Output the (X, Y) coordinate of the center of the cell containing the given text.  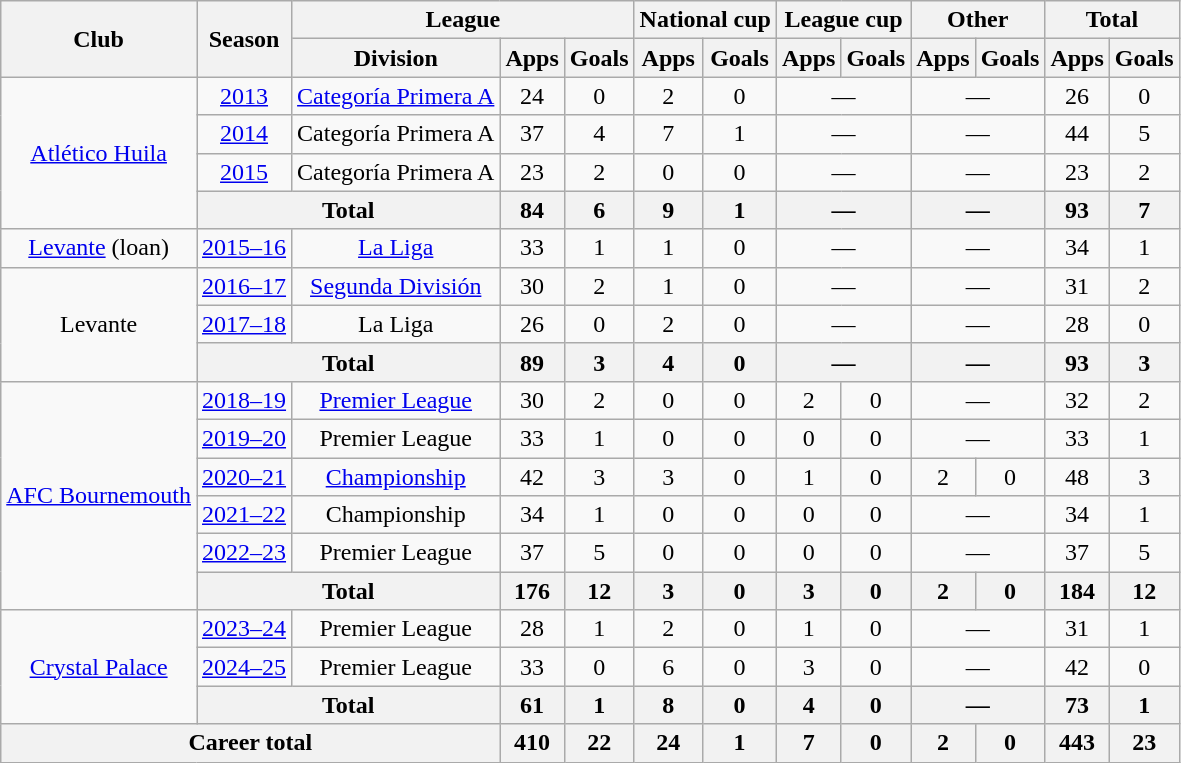
Season (244, 39)
Career total (250, 743)
410 (532, 743)
2020–21 (244, 477)
AFC Bournemouth (99, 495)
44 (1077, 134)
2017–18 (244, 324)
Levante (99, 324)
2015–16 (244, 248)
73 (1077, 705)
443 (1077, 743)
89 (532, 362)
Crystal Palace (99, 667)
Segunda División (396, 286)
League cup (844, 20)
2014 (244, 134)
9 (668, 210)
184 (1077, 591)
National cup (705, 20)
32 (1077, 400)
61 (532, 705)
2023–24 (244, 629)
48 (1077, 477)
2021–22 (244, 515)
22 (599, 743)
176 (532, 591)
Club (99, 39)
Levante (loan) (99, 248)
8 (668, 705)
2019–20 (244, 438)
2024–25 (244, 667)
2016–17 (244, 286)
2018–19 (244, 400)
League (464, 20)
84 (532, 210)
Division (396, 58)
2015 (244, 172)
Atlético Huila (99, 153)
2013 (244, 96)
2022–23 (244, 553)
Other (978, 20)
